Return (x, y) of the center of cell containing provided text 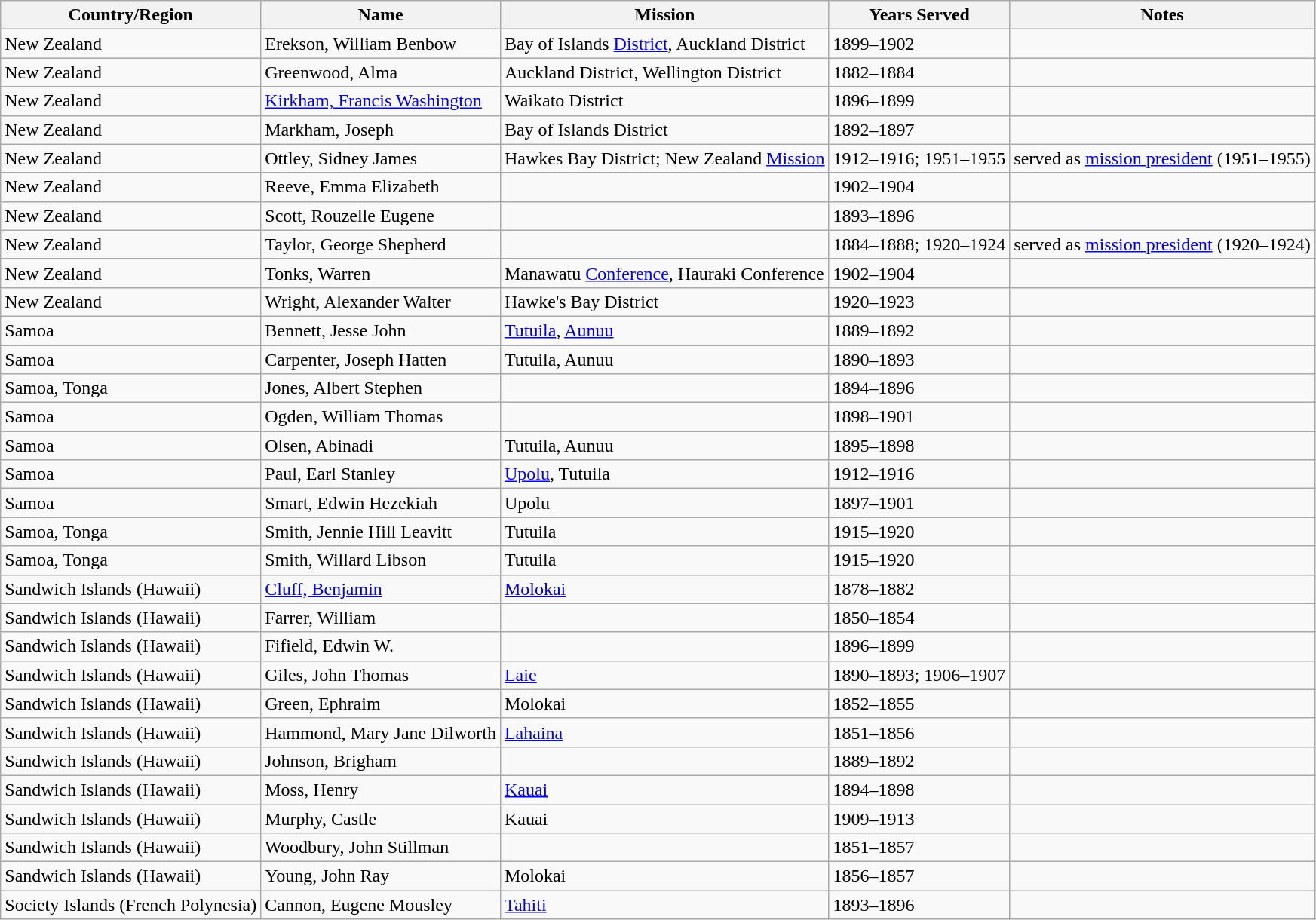
Tahiti (664, 905)
Wright, Alexander Walter (381, 302)
1852–1855 (919, 704)
Jones, Albert Stephen (381, 388)
Upolu, Tutuila (664, 474)
Young, John Ray (381, 876)
Manawatu Conference, Hauraki Conference (664, 273)
Cannon, Eugene Mousley (381, 905)
Scott, Rouzelle Eugene (381, 216)
Lahaina (664, 732)
1850–1854 (919, 618)
Ogden, William Thomas (381, 417)
1890–1893 (919, 360)
served as mission president (1920–1924) (1162, 244)
Country/Region (131, 15)
Hammond, Mary Jane Dilworth (381, 732)
Hawke's Bay District (664, 302)
1892–1897 (919, 130)
Society Islands (French Polynesia) (131, 905)
Green, Ephraim (381, 704)
served as mission president (1951–1955) (1162, 158)
1895–1898 (919, 446)
1851–1856 (919, 732)
Cluff, Benjamin (381, 589)
1912–1916; 1951–1955 (919, 158)
Olsen, Abinadi (381, 446)
Smart, Edwin Hezekiah (381, 503)
Johnson, Brigham (381, 761)
1856–1857 (919, 876)
Taylor, George Shepherd (381, 244)
Reeve, Emma Elizabeth (381, 187)
1920–1923 (919, 302)
Tonks, Warren (381, 273)
Markham, Joseph (381, 130)
Paul, Earl Stanley (381, 474)
Auckland District, Wellington District (664, 72)
1912–1916 (919, 474)
1909–1913 (919, 818)
1894–1898 (919, 790)
1882–1884 (919, 72)
Giles, John Thomas (381, 675)
Years Served (919, 15)
1898–1901 (919, 417)
Bay of Islands District, Auckland District (664, 44)
Laie (664, 675)
1884–1888; 1920–1924 (919, 244)
Name (381, 15)
Ottley, Sidney James (381, 158)
Greenwood, Alma (381, 72)
Bay of Islands District (664, 130)
Murphy, Castle (381, 818)
1897–1901 (919, 503)
Carpenter, Joseph Hatten (381, 360)
Fifield, Edwin W. (381, 646)
Waikato District (664, 101)
Mission (664, 15)
Kirkham, Francis Washington (381, 101)
Notes (1162, 15)
Erekson, William Benbow (381, 44)
Hawkes Bay District; New Zealand Mission (664, 158)
Smith, Willard Libson (381, 560)
Smith, Jennie Hill Leavitt (381, 532)
Upolu (664, 503)
Farrer, William (381, 618)
Woodbury, John Stillman (381, 848)
1878–1882 (919, 589)
1899–1902 (919, 44)
1851–1857 (919, 848)
Moss, Henry (381, 790)
1894–1896 (919, 388)
Bennett, Jesse John (381, 330)
1890–1893; 1906–1907 (919, 675)
